Search for the cell housing the specified text and yield its [x, y] center coordinate. 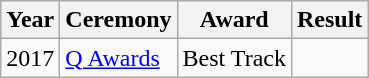
Best Track [234, 58]
Ceremony [118, 20]
2017 [30, 58]
Year [30, 20]
Result [329, 20]
Award [234, 20]
Q Awards [118, 58]
